For the text-containing cell, return its midpoint in [x, y] coordinate format. 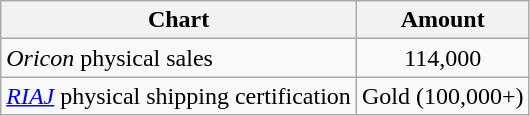
Oricon physical sales [179, 58]
Gold (100,000+) [442, 96]
Amount [442, 20]
114,000 [442, 58]
RIAJ physical shipping certification [179, 96]
Chart [179, 20]
